Scan for the cell matching the given text and deliver its [x, y] coordinate at center. 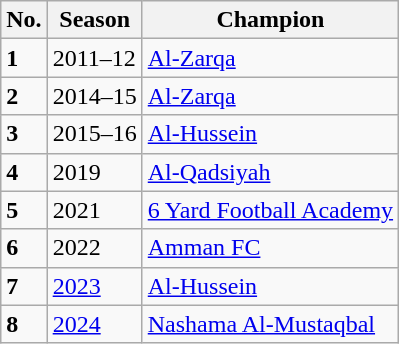
2023 [94, 286]
Champion [270, 20]
2015–16 [94, 134]
8 [24, 324]
Season [94, 20]
6 [24, 248]
2014–15 [94, 96]
Amman FC [270, 248]
2 [24, 96]
2021 [94, 210]
1 [24, 58]
No. [24, 20]
3 [24, 134]
4 [24, 172]
Nashama Al-Mustaqbal [270, 324]
2022 [94, 248]
5 [24, 210]
6 Yard Football Academy [270, 210]
Al-Qadsiyah [270, 172]
7 [24, 286]
2019 [94, 172]
2011–12 [94, 58]
2024 [94, 324]
